Identify which cell holds the provided text, then report its [X, Y] central coordinate. 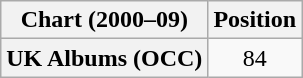
84 [255, 58]
Chart (2000–09) [104, 20]
Position [255, 20]
UK Albums (OCC) [104, 58]
